From the cell containing the given text, extract its center point as (x, y) coordinate. 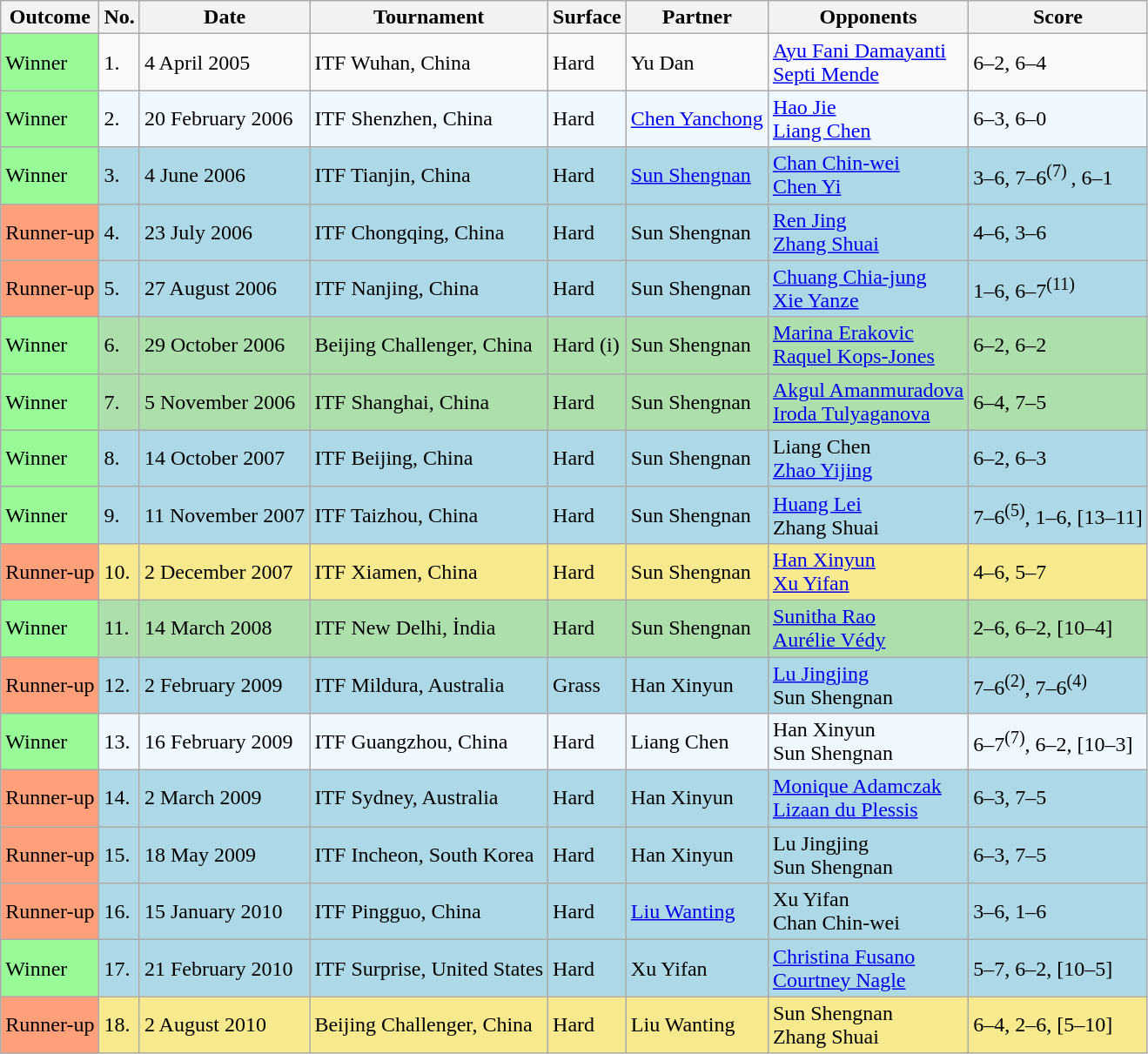
1. (119, 63)
14 October 2007 (225, 458)
Ayu Fani Damayanti Septi Mende (868, 63)
Marina Erakovic Raquel Kops-Jones (868, 345)
Akgul Amanmuradova Iroda Tulyaganova (868, 402)
4–6, 3–6 (1058, 232)
Hard (i) (587, 345)
2 December 2007 (225, 571)
11 November 2007 (225, 515)
ITF Taizhou, China (429, 515)
Yu Dan (696, 63)
Grass (587, 684)
Sun Shengnan Zhang Shuai (868, 1025)
Partner (696, 17)
Ren Jing Zhang Shuai (868, 232)
Opponents (868, 17)
4 April 2005 (225, 63)
5–7, 6–2, [10–5] (1058, 968)
2. (119, 118)
ITF Nanjing, China (429, 289)
Monique Adamczak Lizaan du Plessis (868, 799)
6–4, 7–5 (1058, 402)
No. (119, 17)
15 January 2010 (225, 912)
11. (119, 628)
ITF Shanghai, China (429, 402)
Liang Chen Zhao Yijing (868, 458)
3. (119, 176)
6–2, 6–3 (1058, 458)
Han Xinyun Xu Yifan (868, 571)
29 October 2006 (225, 345)
6–2, 6–4 (1058, 63)
2 February 2009 (225, 684)
ITF New Delhi, İndia (429, 628)
ITF Tianjin, China (429, 176)
ITF Surprise, United States (429, 968)
6–4, 2–6, [5–10] (1058, 1025)
Huang Lei Zhang Shuai (868, 515)
9. (119, 515)
Date (225, 17)
18. (119, 1025)
5 November 2006 (225, 402)
10. (119, 571)
4 June 2006 (225, 176)
ITF Wuhan, China (429, 63)
16 February 2009 (225, 742)
5. (119, 289)
ITF Sydney, Australia (429, 799)
ITF Chongqing, China (429, 232)
21 February 2010 (225, 968)
2 August 2010 (225, 1025)
ITF Incheon, South Korea (429, 855)
14 March 2008 (225, 628)
2 March 2009 (225, 799)
2–6, 6–2, [10–4] (1058, 628)
14. (119, 799)
1–6, 6–7(11) (1058, 289)
16. (119, 912)
Outcome (50, 17)
Tournament (429, 17)
3–6, 1–6 (1058, 912)
6–7(7), 6–2, [10–3] (1058, 742)
ITF Guangzhou, China (429, 742)
7. (119, 402)
6–2, 6–2 (1058, 345)
Score (1058, 17)
15. (119, 855)
12. (119, 684)
Chan Chin-wei Chen Yi (868, 176)
Xu Yifan Chan Chin-wei (868, 912)
Chuang Chia-jung Xie Yanze (868, 289)
Liang Chen (696, 742)
6. (119, 345)
27 August 2006 (225, 289)
7–6(5), 1–6, [13–11] (1058, 515)
ITF Mildura, Australia (429, 684)
Xu Yifan (696, 968)
4–6, 5–7 (1058, 571)
23 July 2006 (225, 232)
20 February 2006 (225, 118)
7–6(2), 7–6(4) (1058, 684)
ITF Pingguo, China (429, 912)
6–3, 6–0 (1058, 118)
Christina Fusano Courtney Nagle (868, 968)
ITF Beijing, China (429, 458)
18 May 2009 (225, 855)
4. (119, 232)
Sunitha Rao Aurélie Védy (868, 628)
Chen Yanchong (696, 118)
17. (119, 968)
Han Xinyun Sun Shengnan (868, 742)
ITF Shenzhen, China (429, 118)
3–6, 7–6(7) , 6–1 (1058, 176)
13. (119, 742)
ITF Xiamen, China (429, 571)
Surface (587, 17)
8. (119, 458)
Hao Jie Liang Chen (868, 118)
